Return (X, Y) of the center of cell containing provided text 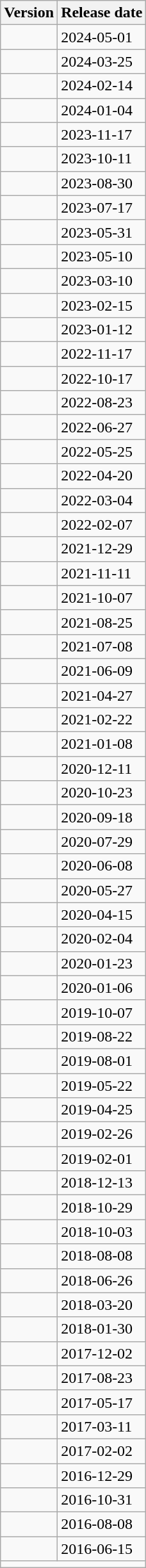
2019-08-01 (102, 1061)
2021-06-09 (102, 671)
2017-08-23 (102, 1378)
2018-06-26 (102, 1280)
2022-10-17 (102, 379)
2019-04-25 (102, 1110)
2016-06-15 (102, 1549)
2016-08-08 (102, 1524)
2021-11-11 (102, 573)
2023-03-10 (102, 281)
2018-12-13 (102, 1183)
2021-12-29 (102, 549)
2024-05-01 (102, 37)
2021-02-22 (102, 720)
2020-04-15 (102, 915)
2022-02-07 (102, 525)
2020-05-27 (102, 890)
2017-12-02 (102, 1353)
2020-01-06 (102, 988)
2020-12-11 (102, 769)
2020-10-23 (102, 793)
2019-08-22 (102, 1036)
2022-06-27 (102, 427)
2022-08-23 (102, 403)
2022-11-17 (102, 354)
2023-02-15 (102, 306)
2018-10-03 (102, 1232)
2020-09-18 (102, 817)
2016-10-31 (102, 1500)
2016-12-29 (102, 1475)
2021-10-07 (102, 598)
2023-08-30 (102, 183)
2018-10-29 (102, 1207)
2023-01-12 (102, 330)
2023-05-31 (102, 232)
2022-04-20 (102, 476)
2021-04-27 (102, 695)
2023-07-17 (102, 208)
2023-05-10 (102, 256)
2023-11-17 (102, 135)
2019-10-07 (102, 1012)
2022-05-25 (102, 452)
2019-02-01 (102, 1159)
2022-03-04 (102, 500)
2018-03-20 (102, 1305)
2020-01-23 (102, 963)
2017-03-11 (102, 1426)
Version (29, 13)
2019-02-26 (102, 1134)
2018-08-08 (102, 1256)
2020-07-29 (102, 842)
2018-01-30 (102, 1329)
2024-02-14 (102, 86)
2024-03-25 (102, 61)
2017-02-02 (102, 1451)
2023-10-11 (102, 159)
2017-05-17 (102, 1402)
2021-07-08 (102, 646)
2021-01-08 (102, 744)
Release date (102, 13)
2020-06-08 (102, 866)
2019-05-22 (102, 1086)
2021-08-25 (102, 622)
2020-02-04 (102, 939)
2024-01-04 (102, 110)
